Detect which cell encompasses the target text, then output its (x, y) center coordinate. 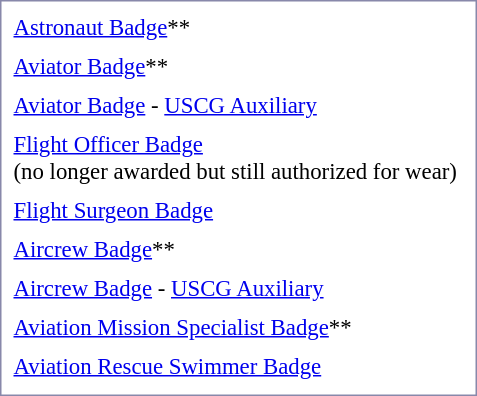
Aircrew Badge - USCG Auxiliary (235, 288)
Flight Surgeon Badge (235, 210)
Aircrew Badge** (235, 249)
Astronaut Badge** (235, 27)
Flight Officer Badge (no longer awarded but still authorized for wear) (235, 158)
Aviation Rescue Swimmer Badge (235, 366)
Aviator Badge** (235, 66)
Aviation Mission Specialist Badge** (235, 327)
Aviator Badge - USCG Auxiliary (235, 105)
